Search for the cell housing the specified text and yield its (x, y) center coordinate. 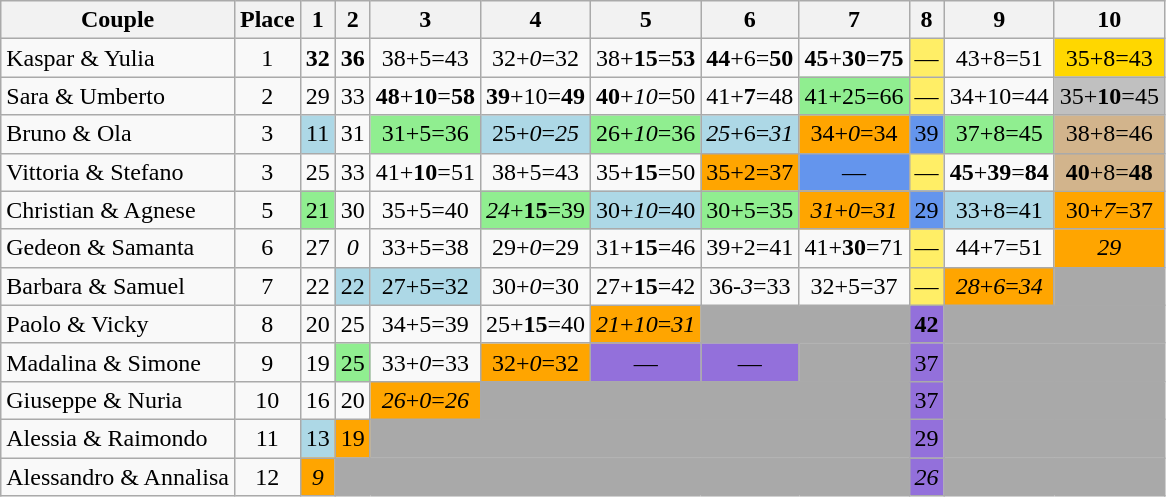
Gedeon & Samanta (118, 248)
Bruno & Ola (118, 134)
21+10=31 (646, 324)
33+0=33 (425, 362)
36-3=33 (750, 286)
35+10=45 (1109, 96)
4 (535, 20)
31+5=36 (425, 134)
Couple (118, 20)
30+7=37 (1109, 210)
45+30=75 (854, 58)
35+8=43 (1109, 58)
34+10=44 (999, 96)
13 (318, 438)
25+6=31 (750, 134)
Place (267, 20)
0 (352, 248)
37+8=45 (999, 134)
40+8=48 (1109, 172)
Giuseppe & Nuria (118, 400)
43+8=51 (999, 58)
Paolo & Vicky (118, 324)
30 (352, 210)
32+5=37 (854, 286)
Alessandro & Annalisa (118, 477)
25+15=40 (535, 324)
34+0=34 (854, 134)
31+0=31 (854, 210)
12 (267, 477)
27+5=32 (425, 286)
38+15=53 (646, 58)
26+0=26 (425, 400)
Vittoria & Stefano (118, 172)
33+5=38 (425, 248)
44+7=51 (999, 248)
31+15=46 (646, 248)
Kaspar & Yulia (118, 58)
39+10=49 (535, 96)
48+10=58 (425, 96)
30+5=35 (750, 210)
24+15=39 (535, 210)
26 (926, 477)
33+8=41 (999, 210)
25+0=25 (535, 134)
Alessia & Raimondo (118, 438)
27+15=42 (646, 286)
Madalina & Simone (118, 362)
26+10=36 (646, 134)
30+0=30 (535, 286)
27 (318, 248)
39+2=41 (750, 248)
Barbara & Samuel (118, 286)
35+2=37 (750, 172)
40+10=50 (646, 96)
32 (318, 58)
16 (318, 400)
35+15=50 (646, 172)
21 (318, 210)
38+8=46 (1109, 134)
Christian & Agnese (118, 210)
28+6=34 (999, 286)
31 (352, 134)
29+0=29 (535, 248)
42 (926, 324)
41+25=66 (854, 96)
41+10=51 (425, 172)
34+5=39 (425, 324)
35+5=40 (425, 210)
Sara & Umberto (118, 96)
36 (352, 58)
44+6=50 (750, 58)
41+30=71 (854, 248)
45+39=84 (999, 172)
39 (926, 134)
30+10=40 (646, 210)
41+7=48 (750, 96)
